Determine the (X, Y) coordinate at the center of the cell enclosing the given text.  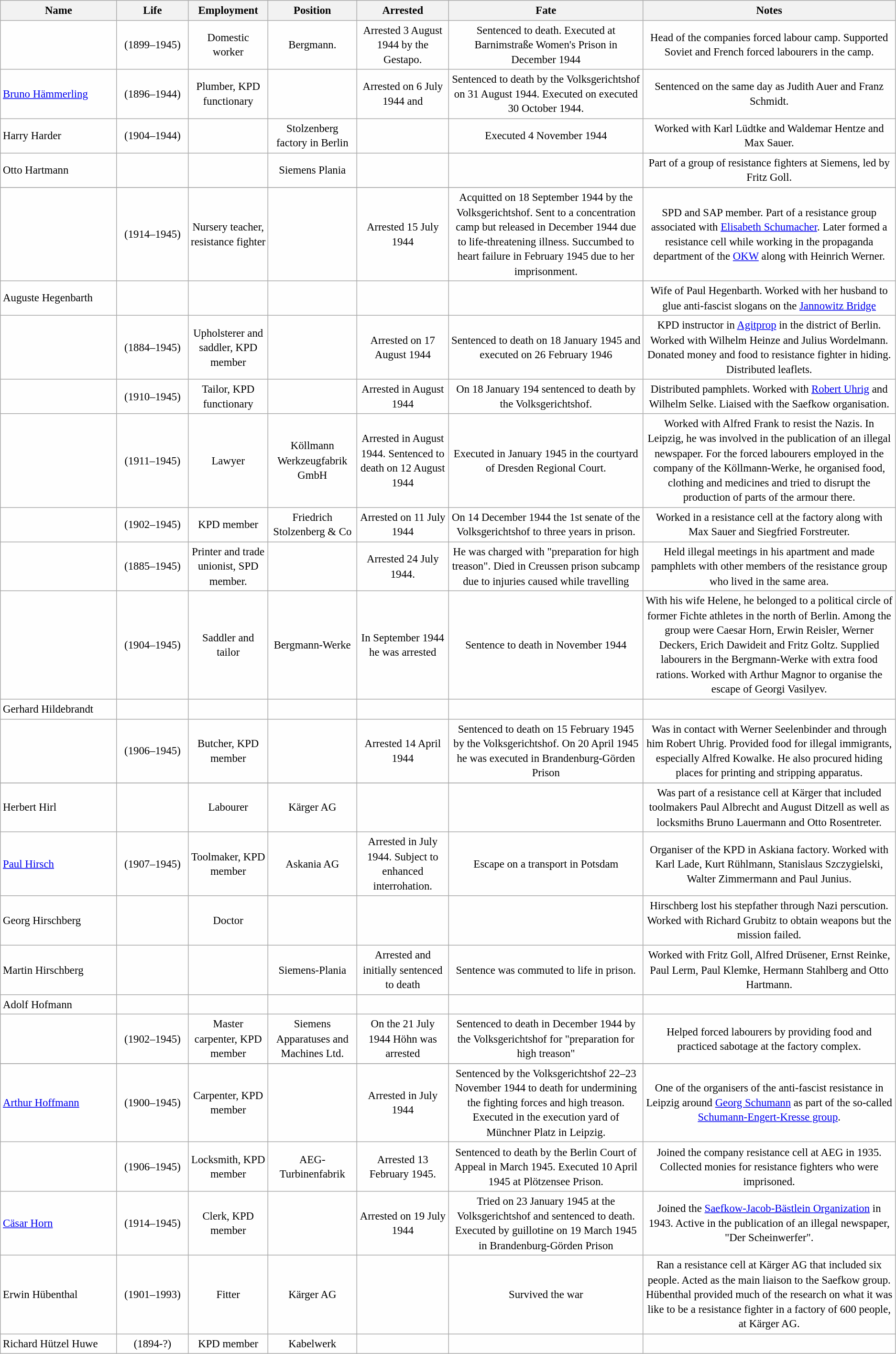
Sentenced to death in December 1944 by the Volksgerichtshof for "preparation for high treason" (546, 1039)
Auguste Hegenbarth (58, 298)
Position (313, 11)
Joined the Saefkow-Jacob-Bästlein Organization in 1943. Active in the publication of an illegal newspaper, "Der Scheinwerfer". (769, 1223)
Arrested 14 April 1944 (403, 751)
On 14 December 1944 the 1st senate of the Volksgerichtshof to three years in prison. (546, 525)
Martin Hirschberg (58, 970)
Employment (229, 11)
Sentence to death in November 1944 (546, 645)
Siemens-Plania (313, 970)
Notes (769, 11)
(1884–1945) (153, 348)
Sentenced to death on 15 February 1945 by the Volksgerichtshof. On 20 April 1945 he was executed in Brandenburg-Görden Prison (546, 751)
Arrested (403, 11)
Carpenter, KPD member (229, 1103)
AEG-Turbinenfabrik (313, 1167)
Saddler and tailor (229, 645)
Bruno Hämmerling (58, 94)
Labourer (229, 807)
(1911–1945) (153, 461)
Otto Hartmann (58, 170)
Worked in a resistance cell at the factory along with Max Sauer and Siegfried Forstreuter. (769, 525)
(1900–1945) (153, 1103)
Nursery teacher, resistance fighter (229, 234)
Name (58, 11)
Arrested on 11 July 1944 (403, 525)
Fate (546, 11)
Held illegal meetings in his apartment and made pamphlets with other members of the resistance group who lived in the same area. (769, 566)
Sentenced on the same day as Judith Auer and Franz Schmidt. (769, 94)
Executed in January 1945 in the courtyard of Dresden Regional Court. (546, 461)
Domestic worker (229, 45)
Arrested in July 1944. Subject to enhanced interrohation. (403, 864)
Doctor (229, 921)
(1885–1945) (153, 566)
Tailor, KPD functionary (229, 396)
Locksmith, KPD member (229, 1167)
Arrested 24 July 1944. (403, 566)
Worked with Karl Lüdtke and Waldemar Hentze and Max Sauer. (769, 136)
Worked with Fritz Goll, Alfred Drüsener, Ernst Reinke, Paul Lerm, Paul Klemke, Hermann Stahlberg and Otto Hartmann. (769, 970)
One of the organisers of the anti-fascist resistance in Leipzig around Georg Schumann as part of the so-called Schumann-Engert-Kresse group. (769, 1103)
(1901–1993) (153, 1295)
Arrested in August 1944. Sentenced to death on 12 August 1944 (403, 461)
Stolzenberg factory in Berlin (313, 136)
Joined the company resistance cell at AEG in 1935. Collected monies for resistance fighters who were imprisoned. (769, 1167)
Kabelwerk (313, 1344)
Arrested on 19 July 1944 (403, 1223)
(1899–1945) (153, 45)
Fitter (229, 1295)
In September 1944 he was arrested (403, 645)
Siemens Apparatuses and Machines Ltd. (313, 1039)
Life (153, 11)
Part of a group of resistance fighters at Siemens, led by Fritz Goll. (769, 170)
(1907–1945) (153, 864)
Lawyer (229, 461)
Bergmann-Werke (313, 645)
Sentenced to death. Executed at Barnimstraße Women's Prison in December 1944 (546, 45)
Arthur Hoffmann (58, 1103)
Sentence was commuted to life in prison. (546, 970)
Sentenced to death by the Volksgerichtshof on 31 August 1944. Executed on executed 30 October 1944. (546, 94)
Toolmaker, KPD member (229, 864)
Master carpenter, KPD member (229, 1039)
On 18 January 194 sentenced to death by the Volksgerichtshof. (546, 396)
Distributed pamphlets. Worked with Robert Uhrig and Wilhelm Selke. Liaised with the Saefkow organisation. (769, 396)
Köllmann Werkzeugfabrik GmbH (313, 461)
Bergmann. (313, 45)
Adolf Hofmann (58, 1004)
Executed 4 November 1944 (546, 136)
Sentenced to death by the Berlin Court of Appeal in March 1945. Executed 10 April 1945 at Plötzensee Prison. (546, 1167)
Escape on a transport in Potsdam (546, 864)
Arrested 13 February 1945. (403, 1167)
Askania AG (313, 864)
Printer and trade unionist, SPD member. (229, 566)
Arrested and initially sentenced to death (403, 970)
Clerk, KPD member (229, 1223)
Plumber, KPD functionary (229, 94)
Tried on 23 January 1945 at the Volksgerichtshof and sentenced to death. Executed by guillotine on 19 March 1945 in Brandenburg-Görden Prison (546, 1223)
Arrested on 6 July 1944 and (403, 94)
Erwin Hübenthal (58, 1295)
Harry Harder (58, 136)
Organiser of the KPD in Askiana factory. Worked with Karl Lade, Kurt Rühlmann, Stanislaus Szczygielski, Walter Zimmermann and Paul Junius. (769, 864)
Upholsterer and saddler, KPD member (229, 348)
(1896–1944) (153, 94)
Herbert Hirl (58, 807)
(1904–1945) (153, 645)
Butcher, KPD member (229, 751)
Arrested in July 1944 (403, 1103)
Siemens Plania (313, 170)
Survived the war (546, 1295)
Arrested 15 July 1944 (403, 234)
Richard Hützel Huwe (58, 1344)
On the 21 July 1944 Höhn was arrested (403, 1039)
Friedrich Stolzenberg & Co (313, 525)
(1894-?) (153, 1344)
Cäsar Horn (58, 1223)
Arrested on 17 August 1944 (403, 348)
He was charged with "preparation for high treason". Died in Creussen prison subcamp due to injuries caused while travelling (546, 566)
Paul Hirsch (58, 864)
Arrested in August 1944 (403, 396)
Gerhard Hildebrandt (58, 709)
Wife of Paul Hegenbarth. Worked with her husband to glue anti-fascist slogans on the Jannowitz Bridge (769, 298)
Helped forced labourers by providing food and practiced sabotage at the factory complex. (769, 1039)
Arrested 3 August 1944 by the Gestapo. (403, 45)
Georg Hirschberg (58, 921)
(1910–1945) (153, 396)
(1904–1944) (153, 136)
Sentenced to death on 18 January 1945 and executed on 26 February 1946 (546, 348)
Head of the companies forced labour camp. Supported Soviet and French forced labourers in the camp. (769, 45)
Hirschberg lost his stepfather through Nazi perscution. Worked with Richard Grubitz to obtain weapons but the mission failed. (769, 921)
